Provide the (X, Y) coordinate of the cell's center where the given text is located.  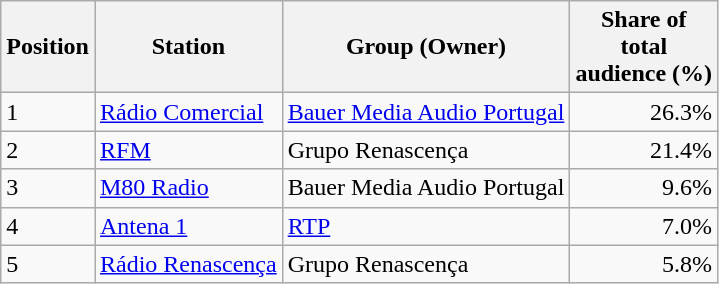
7.0% (644, 226)
5 (48, 264)
1 (48, 112)
Position (48, 47)
5.8% (644, 264)
21.4% (644, 150)
RTP (426, 226)
Station (188, 47)
Antena 1 (188, 226)
Rádio Comercial (188, 112)
26.3% (644, 112)
9.6% (644, 188)
3 (48, 188)
4 (48, 226)
M80 Radio (188, 188)
2 (48, 150)
RFM (188, 150)
Group (Owner) (426, 47)
Rádio Renascença (188, 264)
Share oftotalaudience (%) (644, 47)
